Return (X, Y) of the center of cell containing provided text 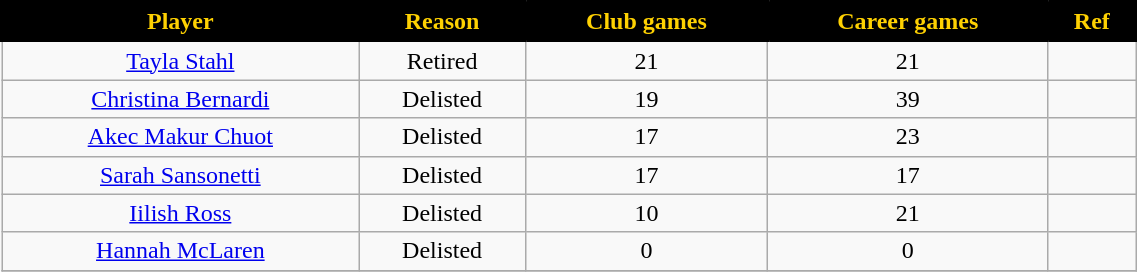
Retired (442, 60)
Hannah McLaren (181, 251)
Career games (908, 22)
Club games (646, 22)
10 (646, 213)
23 (908, 137)
19 (646, 99)
Ref (1092, 22)
Iilish Ross (181, 213)
Reason (442, 22)
Christina Bernardi (181, 99)
Tayla Stahl (181, 60)
39 (908, 99)
Sarah Sansonetti (181, 175)
Akec Makur Chuot (181, 137)
Player (181, 22)
